From the cell containing the given text, extract its center point as [x, y] coordinate. 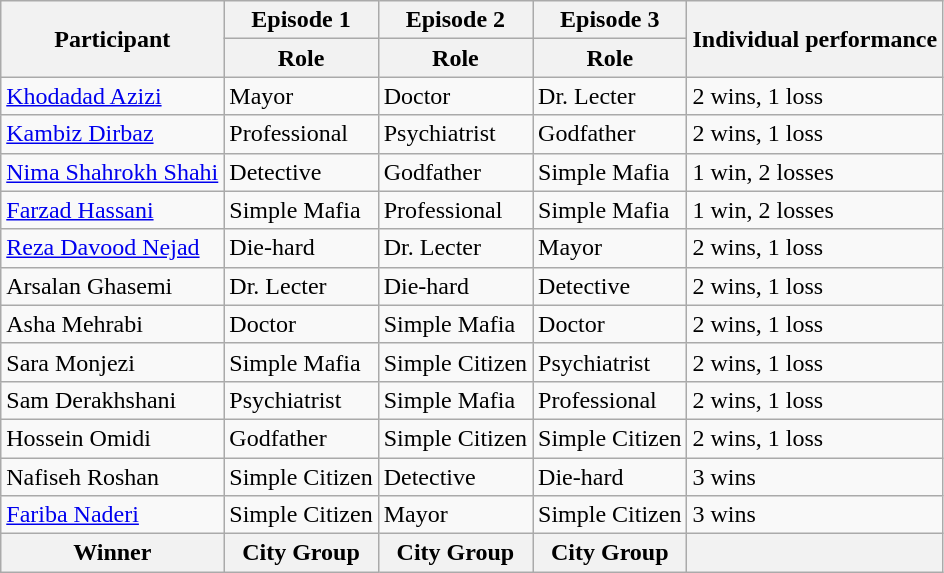
Farzad Hassani [112, 210]
Fariba Naderi [112, 515]
Khodadad Azizi [112, 96]
Sam Derakhshani [112, 400]
Episode 3 [610, 20]
Asha Mehrabi [112, 324]
Participant [112, 39]
Kambiz Dirbaz [112, 134]
Reza Davood Nejad [112, 248]
Arsalan Ghasemi [112, 286]
Sara Monjezi [112, 362]
Nima Shahrokh Shahi [112, 172]
Winner [112, 553]
Individual performance [815, 39]
Hossein Omidi [112, 438]
Episode 1 [301, 20]
Nafiseh Roshan [112, 477]
Episode 2 [455, 20]
